Find where the given text appears and provide that cell's center as [x, y] coordinate. 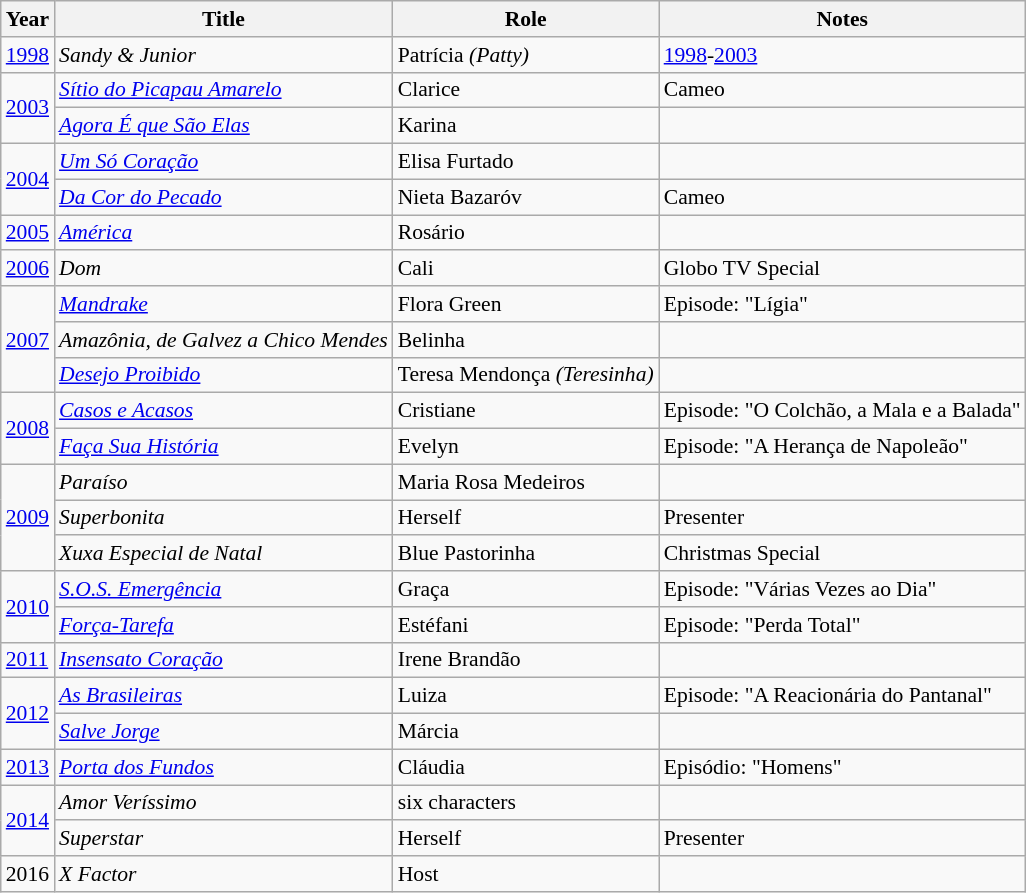
Um Só Coração [224, 162]
Amor Veríssimo [224, 803]
Role [526, 19]
Host [526, 874]
Episódio: "Homens" [842, 767]
Márcia [526, 732]
Graça [526, 589]
Episode: "O Colchão, a Mala e a Balada" [842, 411]
As Brasileiras [224, 696]
Rosário [526, 233]
Globo TV Special [842, 269]
Mandrake [224, 304]
Episode: "A Reacionária do Pantanal" [842, 696]
2013 [28, 767]
Title [224, 19]
Episode: "Várias Vezes ao Dia" [842, 589]
2016 [28, 874]
Paraíso [224, 482]
Faça Sua História [224, 447]
Insensato Coração [224, 660]
Desejo Proibido [224, 375]
Christmas Special [842, 554]
2011 [28, 660]
Da Cor do Pecado [224, 197]
Agora É que São Elas [224, 126]
Dom [224, 269]
Força-Tarefa [224, 625]
2014 [28, 820]
Superbonita [224, 518]
Sítio do Picapau Amarelo [224, 90]
Cali [526, 269]
2012 [28, 714]
Patrícia (Patty) [526, 55]
Episode: "Perda Total" [842, 625]
Episode: "A Herança de Napoleão" [842, 447]
Salve Jorge [224, 732]
Amazônia, de Galvez a Chico Mendes [224, 340]
Teresa Mendonça (Teresinha) [526, 375]
2006 [28, 269]
Year [28, 19]
Belinha [526, 340]
2008 [28, 428]
Sandy & Junior [224, 55]
Xuxa Especial de Natal [224, 554]
1998 [28, 55]
Estéfani [526, 625]
Blue Pastorinha [526, 554]
América [224, 233]
six characters [526, 803]
Karina [526, 126]
2007 [28, 340]
Clarice [526, 90]
Casos e Acasos [224, 411]
Irene Brandão [526, 660]
Luiza [526, 696]
Elisa Furtado [526, 162]
2003 [28, 108]
X Factor [224, 874]
Flora Green [526, 304]
Superstar [224, 839]
2010 [28, 606]
Cláudia [526, 767]
Maria Rosa Medeiros [526, 482]
Cristiane [526, 411]
2004 [28, 180]
1998-2003 [842, 55]
Notes [842, 19]
Porta dos Fundos [224, 767]
S.O.S. Emergência [224, 589]
Nieta Bazaróv [526, 197]
2005 [28, 233]
Episode: "Lígia" [842, 304]
Evelyn [526, 447]
2009 [28, 518]
